Pinpoint the cell where the given text exists, returning its (x, y) midpoint coordinate. 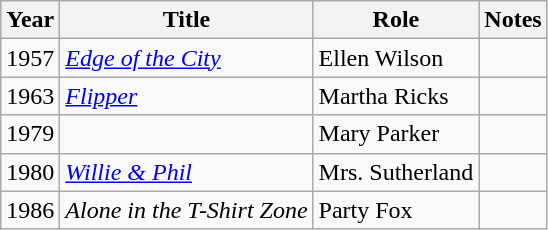
1980 (30, 172)
Mary Parker (396, 134)
1986 (30, 210)
Role (396, 20)
Mrs. Sutherland (396, 172)
Willie & Phil (186, 172)
Ellen Wilson (396, 58)
Edge of the City (186, 58)
1979 (30, 134)
1957 (30, 58)
Year (30, 20)
Alone in the T-Shirt Zone (186, 210)
Notes (513, 20)
Title (186, 20)
Flipper (186, 96)
Martha Ricks (396, 96)
Party Fox (396, 210)
1963 (30, 96)
